For the text-containing cell, return its midpoint in (x, y) coordinate format. 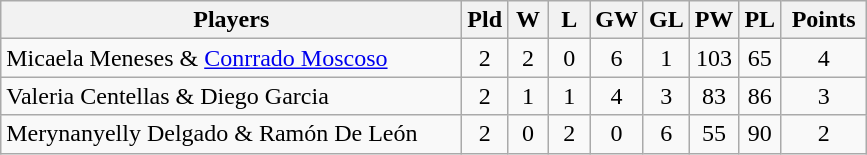
GW (617, 20)
65 (760, 58)
PW (714, 20)
GL (666, 20)
Valeria Centellas & Diego Garcia (232, 96)
Merynanyelly Delgado & Ramón De León (232, 134)
90 (760, 134)
Micaela Meneses & Conrrado Moscoso (232, 58)
Points (824, 20)
Pld (485, 20)
L (570, 20)
PL (760, 20)
83 (714, 96)
Players (232, 20)
W (528, 20)
103 (714, 58)
55 (714, 134)
86 (760, 96)
